Locate the cell with the specified text and output its (x, y) center coordinate. 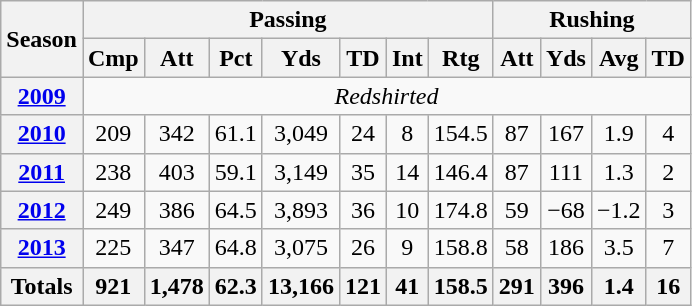
2012 (42, 210)
225 (113, 248)
8 (407, 134)
−1.2 (618, 210)
58 (516, 248)
386 (176, 210)
4 (668, 134)
61.1 (236, 134)
7 (668, 248)
146.4 (460, 172)
154.5 (460, 134)
36 (362, 210)
2 (668, 172)
238 (113, 172)
2009 (42, 96)
Season (42, 39)
14 (407, 172)
1.9 (618, 134)
2011 (42, 172)
342 (176, 134)
35 (362, 172)
3,149 (300, 172)
Totals (42, 286)
167 (566, 134)
Rushing (592, 20)
64.5 (236, 210)
403 (176, 172)
13,166 (300, 286)
111 (566, 172)
2013 (42, 248)
16 (668, 286)
Passing (288, 20)
921 (113, 286)
41 (407, 286)
Avg (618, 58)
Cmp (113, 58)
59.1 (236, 172)
1.4 (618, 286)
158.5 (460, 286)
2010 (42, 134)
174.8 (460, 210)
209 (113, 134)
3,893 (300, 210)
64.8 (236, 248)
62.3 (236, 286)
1.3 (618, 172)
26 (362, 248)
59 (516, 210)
1,478 (176, 286)
−68 (566, 210)
Int (407, 58)
291 (516, 286)
10 (407, 210)
3,075 (300, 248)
3 (668, 210)
347 (176, 248)
396 (566, 286)
249 (113, 210)
Pct (236, 58)
3,049 (300, 134)
24 (362, 134)
Redshirted (386, 96)
121 (362, 286)
158.8 (460, 248)
9 (407, 248)
Rtg (460, 58)
3.5 (618, 248)
186 (566, 248)
